For the text-containing cell, return its midpoint in [X, Y] coordinate format. 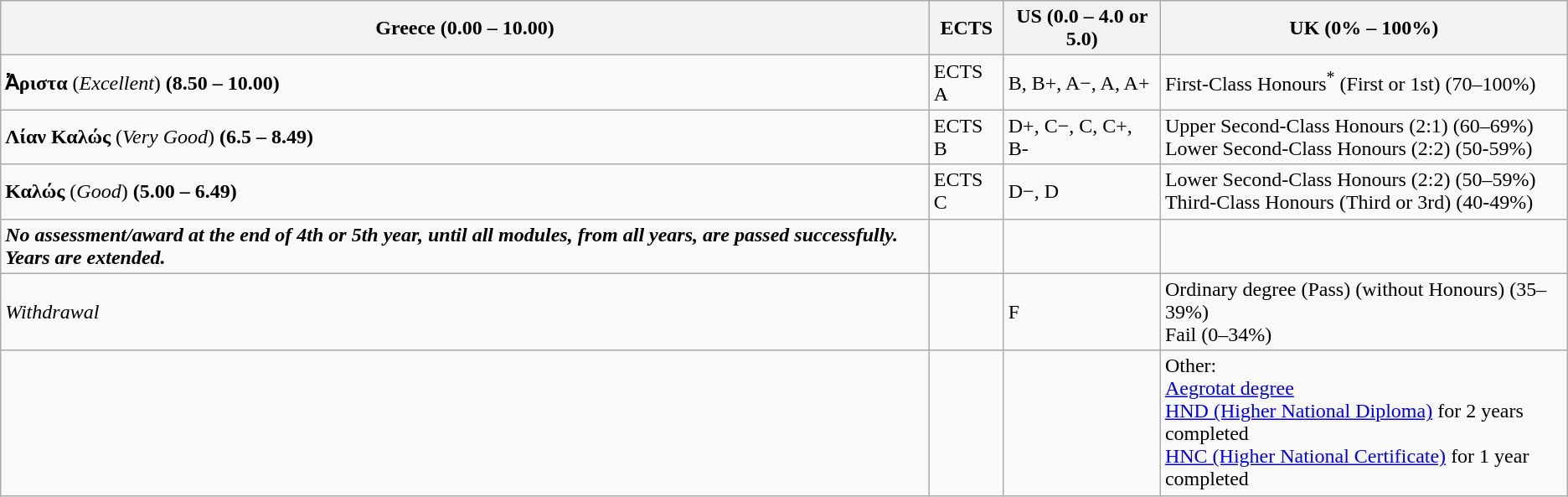
Καλώς (Good) (5.00 – 6.49) [465, 191]
ECTS C [967, 191]
F [1082, 312]
Ordinary degree (Pass) (without Honours) (35–39%)Fail (0–34%) [1364, 312]
US (0.0 – 4.0 or 5.0) [1082, 28]
Greece (0.00 – 10.00) [465, 28]
No assessment/award at the end of 4th or 5th year, until all modules, from all years, are passed successfully. Years are extended. [465, 246]
B, B+, A−, A, A+ [1082, 82]
First-Class Honours* (First or 1st) (70–100%) [1364, 82]
UK (0% – 100%) [1364, 28]
Λίαν Καλώς (Very Good) (6.5 – 8.49) [465, 137]
Upper Second-Class Honours (2:1) (60–69%)Lower Second-Class Honours (2:2) (50-59%) [1364, 137]
Lower Second-Class Honours (2:2) (50–59%)Third-Class Honours (Third or 3rd) (40-49%) [1364, 191]
D−, D [1082, 191]
Other:Aegrotat degreeHND (Higher National Diploma) for 2 years completedHNC (Higher National Certificate) for 1 year completed [1364, 422]
ECTS B [967, 137]
ECTS [967, 28]
Withdrawal [465, 312]
Ἀριστα (Excellent) (8.50 – 10.00) [465, 82]
D+, C−, C, C+, B- [1082, 137]
ECTS A [967, 82]
